Capture the cell that displays the provided text and extract its (X, Y) central coordinate. 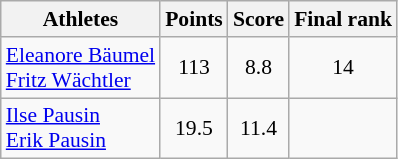
Points (194, 19)
113 (194, 68)
19.5 (194, 128)
Athletes (80, 19)
14 (343, 68)
8.8 (258, 68)
Eleanore BäumelFritz Wächtler (80, 68)
Ilse PausinErik Pausin (80, 128)
11.4 (258, 128)
Final rank (343, 19)
Score (258, 19)
